Scan for the cell matching the given text and deliver its (x, y) coordinate at center. 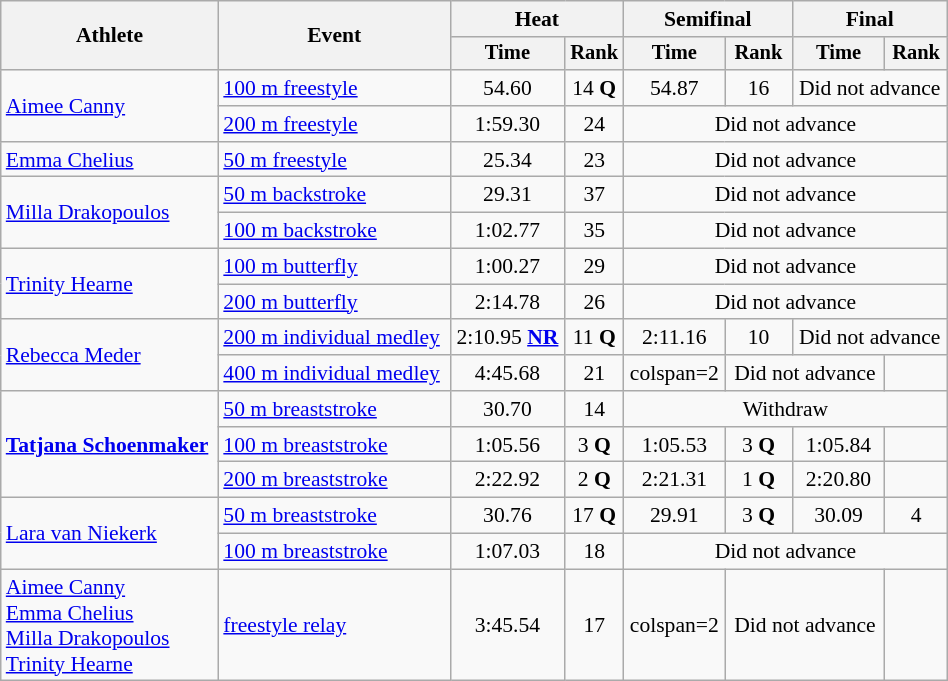
3:45.54 (508, 625)
Event (334, 36)
4:45.68 (508, 373)
Trinity Hearne (110, 284)
29.91 (674, 516)
50 m backstroke (334, 195)
2:22.92 (508, 480)
17 Q (594, 516)
16 (758, 88)
54.87 (674, 88)
1:07.03 (508, 552)
Aimee Canny (110, 106)
100 m backstroke (334, 231)
freestyle relay (334, 625)
200 m individual medley (334, 338)
2:11.16 (674, 338)
Lara van Niekerk (110, 534)
2:14.78 (508, 302)
30.70 (508, 409)
1:02.77 (508, 231)
37 (594, 195)
Final (870, 19)
14 Q (594, 88)
29.31 (508, 195)
2:21.31 (674, 480)
2:20.80 (838, 480)
100 m freestyle (334, 88)
2:10.95 NR (508, 338)
1 Q (758, 480)
2 Q (594, 480)
Rebecca Meder (110, 356)
11 Q (594, 338)
1:59.30 (508, 124)
1:05.56 (508, 445)
21 (594, 373)
30.09 (838, 516)
10 (758, 338)
1:05.84 (838, 445)
30.76 (508, 516)
Tatjana Schoenmaker (110, 444)
54.60 (508, 88)
29 (594, 267)
Milla Drakopoulos (110, 212)
17 (594, 625)
Withdraw (786, 409)
50 m freestyle (334, 160)
14 (594, 409)
Emma Chelius (110, 160)
Athlete (110, 36)
25.34 (508, 160)
4 (916, 516)
23 (594, 160)
1:00.27 (508, 267)
400 m individual medley (334, 373)
100 m butterfly (334, 267)
200 m butterfly (334, 302)
200 m freestyle (334, 124)
1:05.53 (674, 445)
Aimee Canny Emma Chelius Milla Drakopoulos Trinity Hearne (110, 625)
200 m breaststroke (334, 480)
Semifinal (708, 19)
Heat (537, 19)
18 (594, 552)
35 (594, 231)
24 (594, 124)
26 (594, 302)
